Capture the cell that displays the provided text and extract its (x, y) central coordinate. 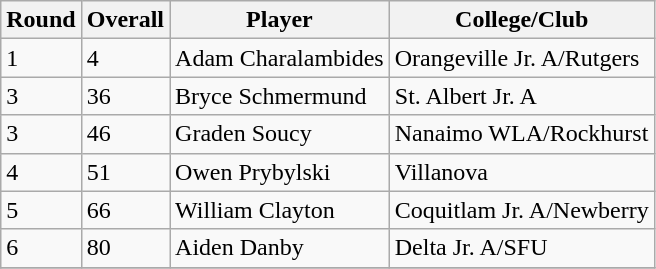
51 (125, 172)
Round (41, 20)
Aiden Danby (280, 248)
Owen Prybylski (280, 172)
College/Club (522, 20)
William Clayton (280, 210)
Nanaimo WLA/Rockhurst (522, 134)
Orangeville Jr. A/Rutgers (522, 58)
Delta Jr. A/SFU (522, 248)
Player (280, 20)
6 (41, 248)
66 (125, 210)
Villanova (522, 172)
Coquitlam Jr. A/Newberry (522, 210)
Bryce Schmermund (280, 96)
36 (125, 96)
1 (41, 58)
Graden Soucy (280, 134)
46 (125, 134)
St. Albert Jr. A (522, 96)
5 (41, 210)
Adam Charalambides (280, 58)
Overall (125, 20)
80 (125, 248)
